From the cell containing the given text, extract its center point as [X, Y] coordinate. 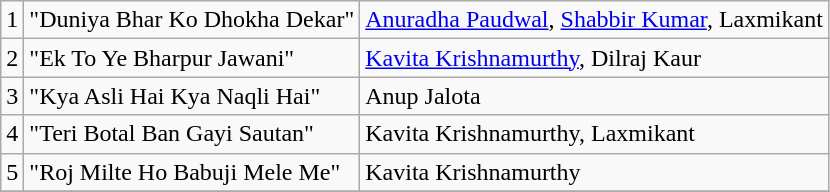
"Kya Asli Hai Kya Naqli Hai" [192, 96]
4 [12, 134]
Anup Jalota [594, 96]
1 [12, 20]
"Duniya Bhar Ko Dhokha Dekar" [192, 20]
2 [12, 58]
Kavita Krishnamurthy, Dilraj Kaur [594, 58]
"Ek To Ye Bharpur Jawani" [192, 58]
"Roj Milte Ho Babuji Mele Me" [192, 172]
Anuradha Paudwal, Shabbir Kumar, Laxmikant [594, 20]
3 [12, 96]
"Teri Botal Ban Gayi Sautan" [192, 134]
5 [12, 172]
Kavita Krishnamurthy, Laxmikant [594, 134]
Kavita Krishnamurthy [594, 172]
